From the cell containing the given text, extract its center point as (X, Y) coordinate. 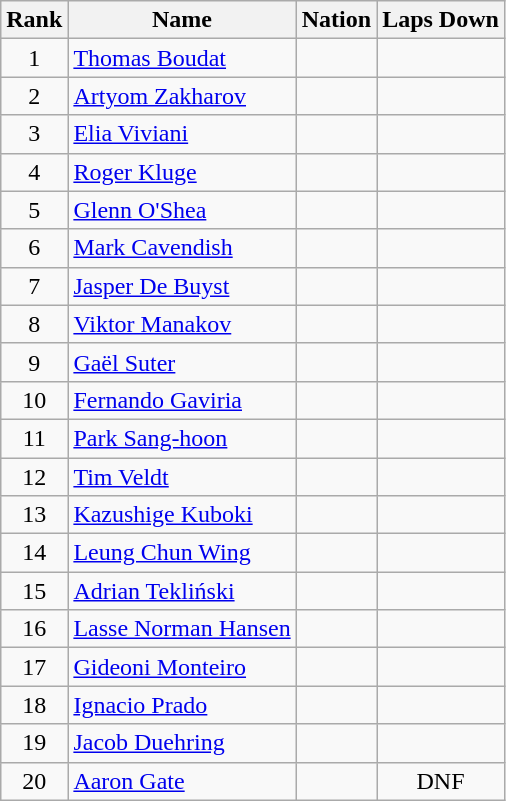
6 (34, 248)
1 (34, 58)
4 (34, 172)
19 (34, 743)
Park Sang-hoon (182, 438)
14 (34, 553)
Nation (336, 20)
Jacob Duehring (182, 743)
8 (34, 324)
20 (34, 781)
9 (34, 362)
Elia Viviani (182, 134)
2 (34, 96)
17 (34, 667)
7 (34, 286)
Artyom Zakharov (182, 96)
Leung Chun Wing (182, 553)
18 (34, 705)
Tim Veldt (182, 477)
Mark Cavendish (182, 248)
Roger Kluge (182, 172)
3 (34, 134)
Jasper De Buyst (182, 286)
16 (34, 629)
Thomas Boudat (182, 58)
DNF (441, 781)
5 (34, 210)
Adrian Tekliński (182, 591)
10 (34, 400)
Fernando Gaviria (182, 400)
Ignacio Prado (182, 705)
11 (34, 438)
Glenn O'Shea (182, 210)
Rank (34, 20)
Lasse Norman Hansen (182, 629)
Kazushige Kuboki (182, 515)
Aaron Gate (182, 781)
15 (34, 591)
Laps Down (441, 20)
13 (34, 515)
Viktor Manakov (182, 324)
Gaël Suter (182, 362)
Gideoni Monteiro (182, 667)
Name (182, 20)
12 (34, 477)
